Return (X, Y) of the center of cell containing provided text 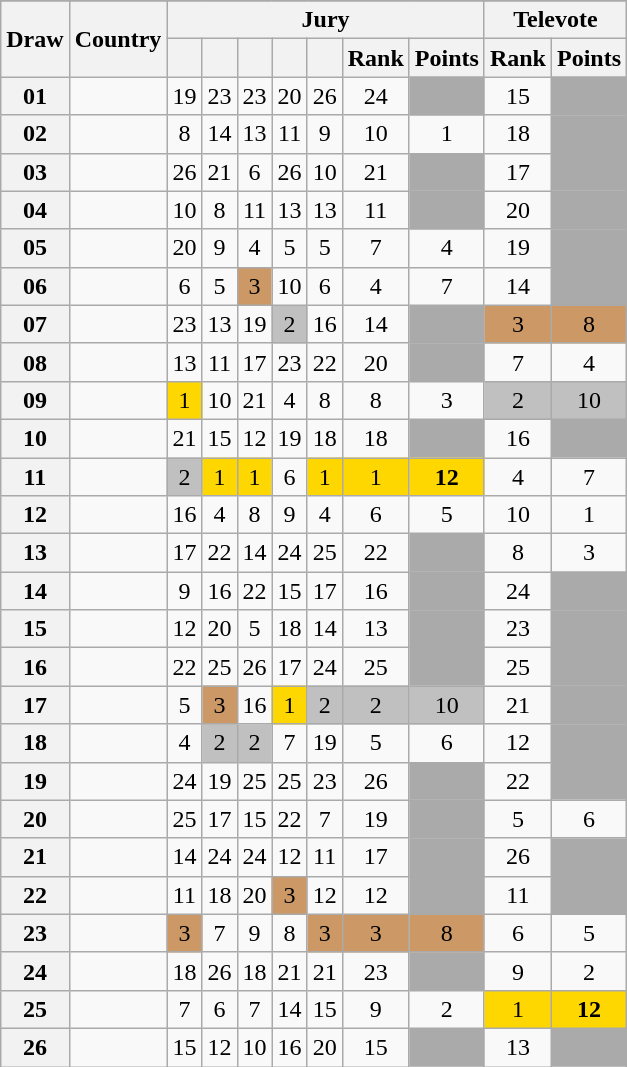
01 (35, 96)
Country (118, 39)
08 (35, 362)
04 (35, 210)
02 (35, 134)
09 (35, 400)
05 (35, 248)
06 (35, 286)
07 (35, 324)
Televote (555, 20)
03 (35, 172)
Jury (326, 20)
Draw (35, 39)
